Determine the [x, y] coordinate at the center of the cell enclosing the given text.  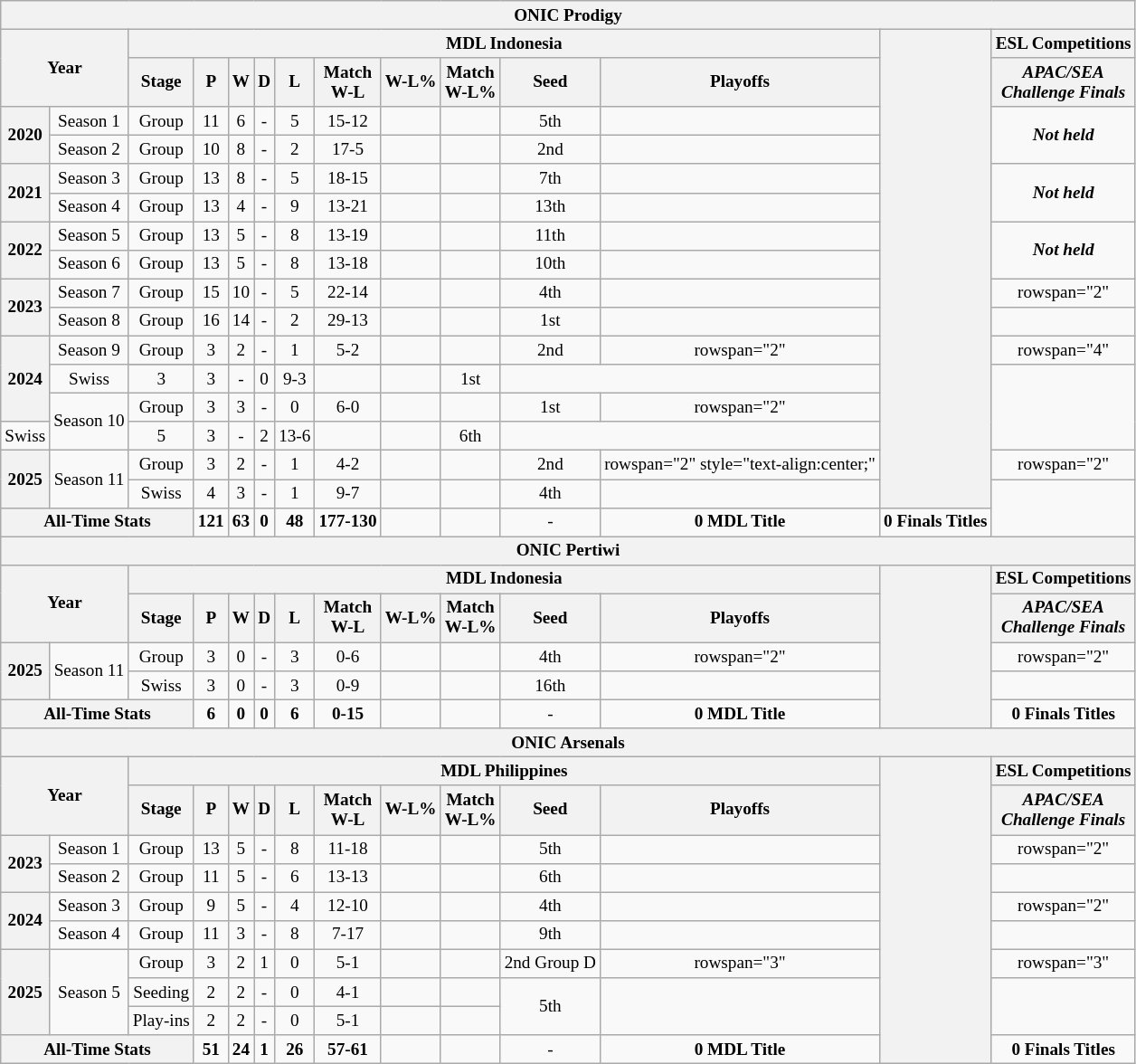
7th [550, 178]
6-0 [347, 407]
14 [241, 321]
0-15 [347, 714]
24 [241, 1050]
29-13 [347, 321]
rowspan="4" [1064, 350]
Season 6 [90, 264]
13-18 [347, 264]
ONIC Arsenals [568, 743]
Season 7 [90, 293]
9th [550, 935]
22-14 [347, 293]
177-130 [347, 522]
11-18 [347, 849]
51 [211, 1050]
0-6 [347, 657]
MDL Philippines [504, 772]
16 [211, 321]
Play-ins [161, 1021]
9-3 [295, 379]
4-2 [347, 465]
48 [295, 522]
5-2 [347, 350]
13th [550, 207]
11th [550, 236]
9-7 [347, 493]
7-17 [347, 935]
17-5 [347, 150]
2nd Group D [550, 964]
2021 [25, 192]
13-21 [347, 207]
Season 8 [90, 321]
Seeding [161, 993]
ONIC Prodigy [568, 15]
15 [211, 293]
12-10 [347, 907]
13-13 [347, 878]
13-19 [347, 236]
57-61 [347, 1050]
0-9 [347, 686]
Season 10 [90, 422]
2020 [25, 136]
15-12 [347, 121]
18-15 [347, 178]
4-1 [347, 993]
121 [211, 522]
26 [295, 1050]
rowspan="2" style="text-align:center;" [740, 465]
Season 9 [90, 350]
2022 [25, 250]
63 [241, 522]
10th [550, 264]
16th [550, 686]
13-6 [295, 436]
ONIC Pertiwi [568, 551]
